Locate the cell with the specified text and output its [x, y] center coordinate. 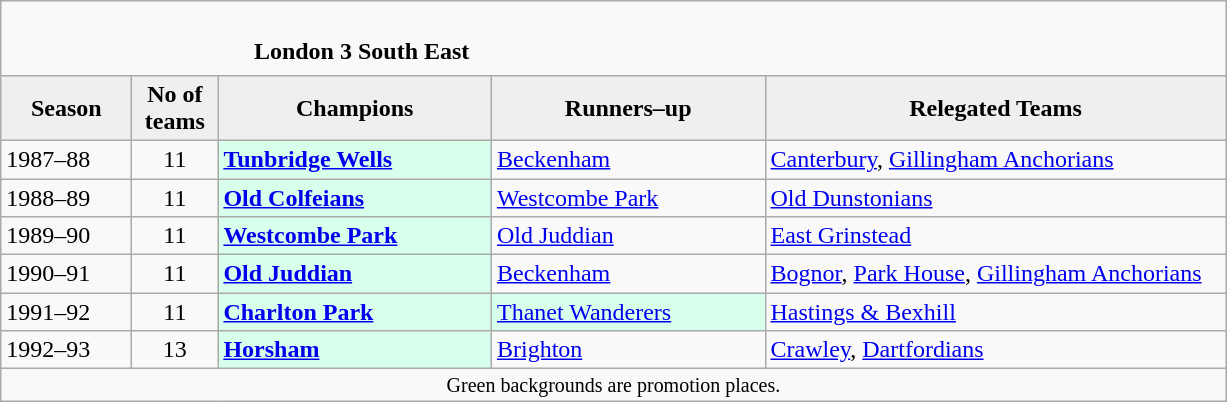
Canterbury, Gillingham Anchorians [996, 159]
Brighton [628, 350]
Crawley, Dartfordians [996, 350]
1992–93 [66, 350]
1990–91 [66, 274]
Tunbridge Wells [355, 159]
13 [175, 350]
Champions [355, 108]
Old Colfeians [355, 197]
1991–92 [66, 312]
Charlton Park [355, 312]
Relegated Teams [996, 108]
Runners–up [628, 108]
Hastings & Bexhill [996, 312]
Old Dunstonians [996, 197]
Season [66, 108]
1988–89 [66, 197]
1987–88 [66, 159]
East Grinstead [996, 236]
Green backgrounds are promotion places. [614, 386]
1989–90 [66, 236]
Horsham [355, 350]
No of teams [175, 108]
Thanet Wanderers [628, 312]
Bognor, Park House, Gillingham Anchorians [996, 274]
